Identify which cell holds the provided text, then report its [X, Y] central coordinate. 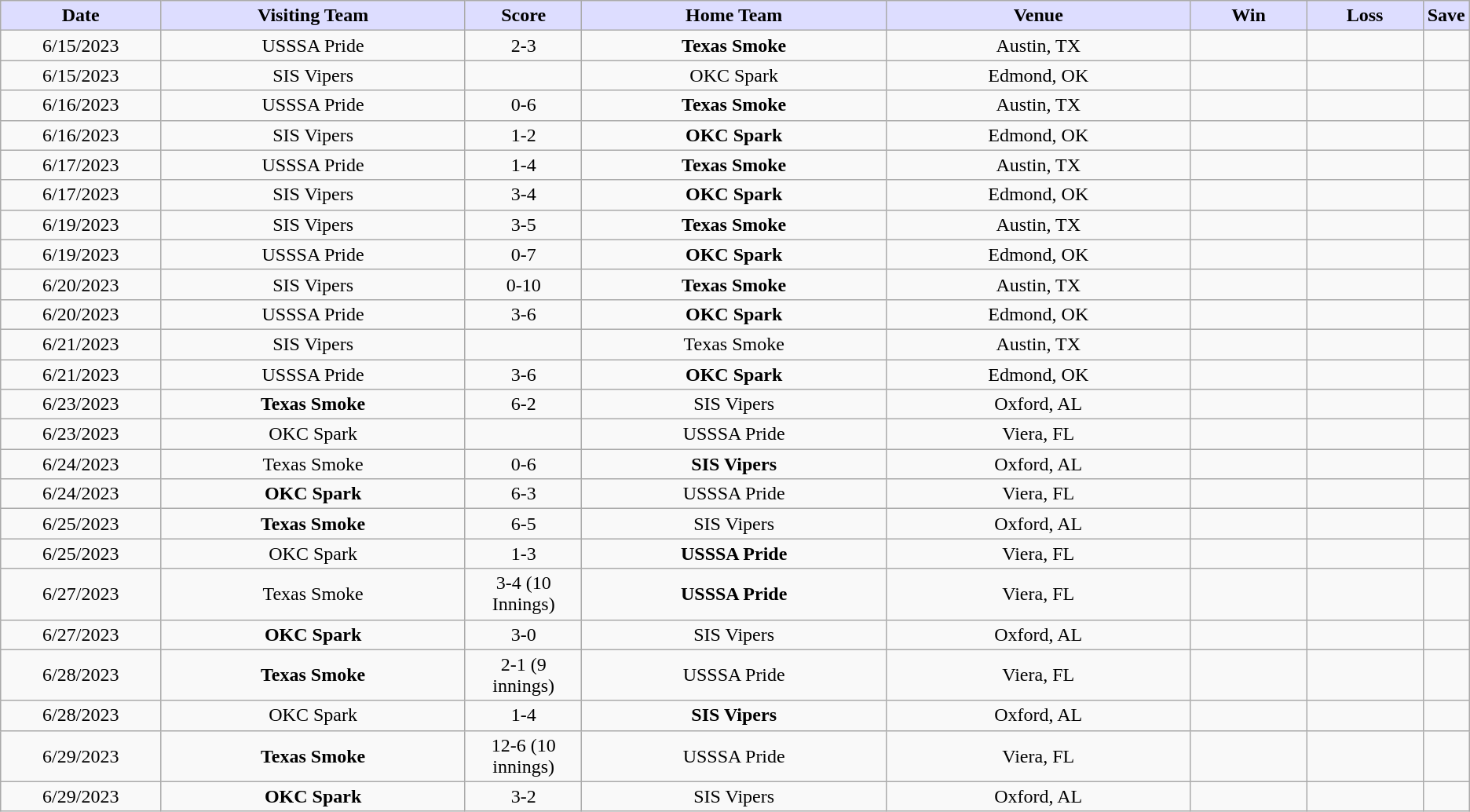
2-3 [523, 46]
1-2 [523, 135]
12-6 (10 innings) [523, 755]
Date [81, 16]
3-4 (10 Innings) [523, 594]
6-2 [523, 404]
3-4 [523, 195]
1-3 [523, 554]
0-10 [523, 284]
6-3 [523, 494]
Score [523, 16]
Save [1446, 16]
0-7 [523, 254]
Loss [1365, 16]
Home Team [733, 16]
Venue [1038, 16]
3-2 [523, 796]
2-1 (9 innings) [523, 675]
3-5 [523, 225]
3-0 [523, 635]
Visiting Team [313, 16]
6-5 [523, 524]
Win [1249, 16]
